Capture the cell that displays the provided text and extract its [x, y] central coordinate. 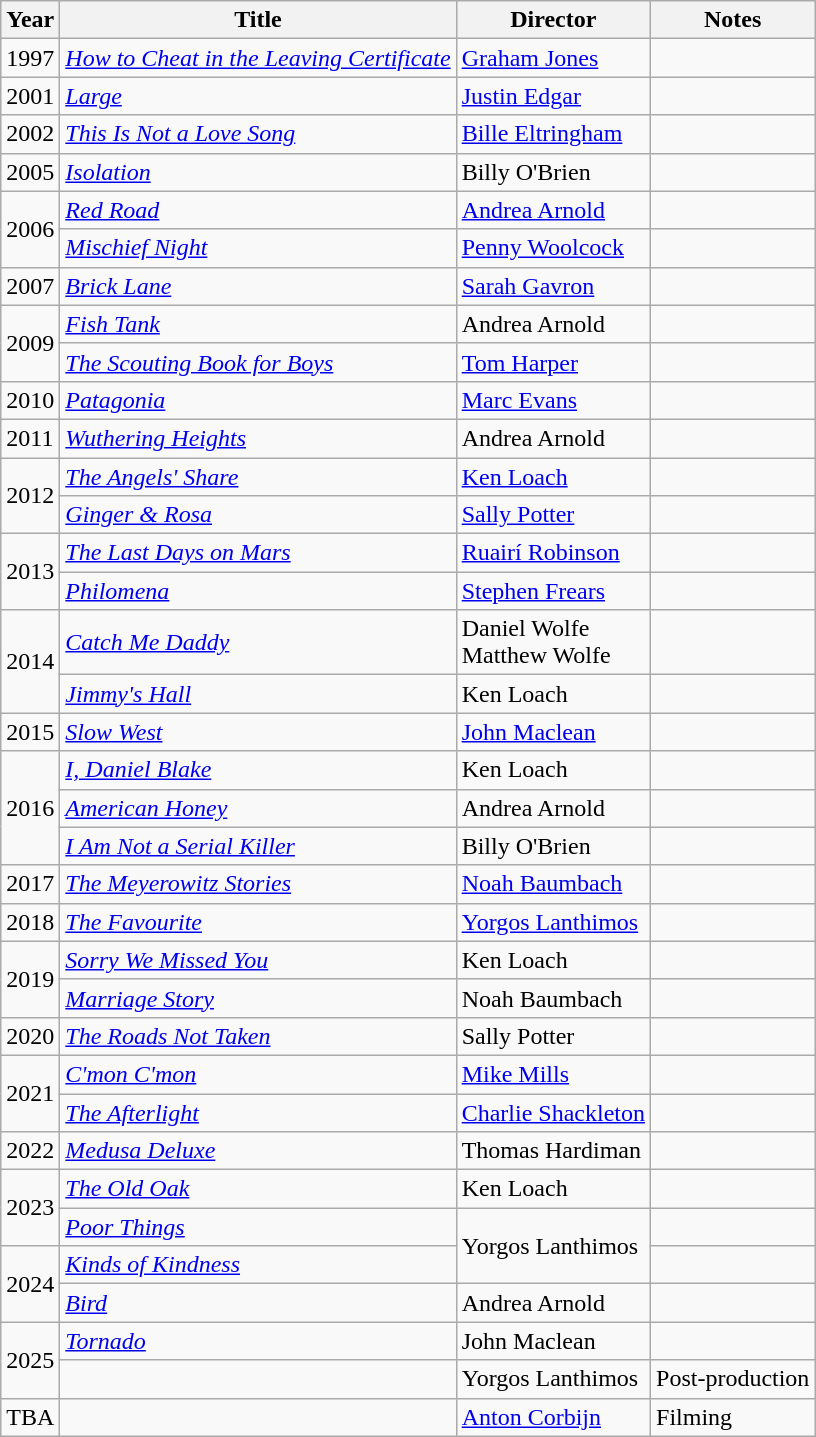
The Favourite [258, 922]
2007 [30, 286]
2018 [30, 922]
Bille Eltringham [553, 134]
2011 [30, 438]
The Afterlight [258, 1113]
Notes [733, 20]
The Old Oak [258, 1189]
Fish Tank [258, 324]
2022 [30, 1151]
2014 [30, 662]
Kinds of Kindness [258, 1265]
Tornado [258, 1341]
Marriage Story [258, 998]
Marc Evans [553, 400]
Catch Me Daddy [258, 642]
Sorry We Missed You [258, 960]
2017 [30, 884]
Ginger & Rosa [258, 515]
Sarah Gavron [553, 286]
Philomena [258, 591]
Jimmy's Hall [258, 694]
2010 [30, 400]
2006 [30, 229]
2023 [30, 1208]
This Is Not a Love Song [258, 134]
Isolation [258, 172]
Justin Edgar [553, 96]
TBA [30, 1417]
The Meyerowitz Stories [258, 884]
Year [30, 20]
2024 [30, 1284]
Bird [258, 1303]
The Scouting Book for Boys [258, 362]
2002 [30, 134]
2009 [30, 343]
2015 [30, 732]
Daniel WolfeMatthew Wolfe [553, 642]
I, Daniel Blake [258, 770]
Slow West [258, 732]
Patagonia [258, 400]
Wuthering Heights [258, 438]
American Honey [258, 808]
Mike Mills [553, 1074]
2020 [30, 1036]
2012 [30, 496]
Filming [733, 1417]
Large [258, 96]
Brick Lane [258, 286]
Charlie Shackleton [553, 1113]
Red Road [258, 210]
1997 [30, 58]
2016 [30, 808]
C'mon C'mon [258, 1074]
I Am Not a Serial Killer [258, 846]
2021 [30, 1093]
2025 [30, 1360]
Title [258, 20]
2019 [30, 979]
Penny Woolcock [553, 248]
Medusa Deluxe [258, 1151]
The Angels' Share [258, 477]
Mischief Night [258, 248]
Stephen Frears [553, 591]
Graham Jones [553, 58]
The Last Days on Mars [258, 553]
Thomas Hardiman [553, 1151]
The Roads Not Taken [258, 1036]
Tom Harper [553, 362]
Anton Corbijn [553, 1417]
2013 [30, 572]
2005 [30, 172]
Post-production [733, 1379]
Ruairí Robinson [553, 553]
Director [553, 20]
How to Cheat in the Leaving Certificate [258, 58]
Poor Things [258, 1227]
2001 [30, 96]
